Search for the cell housing the specified text and yield its [x, y] center coordinate. 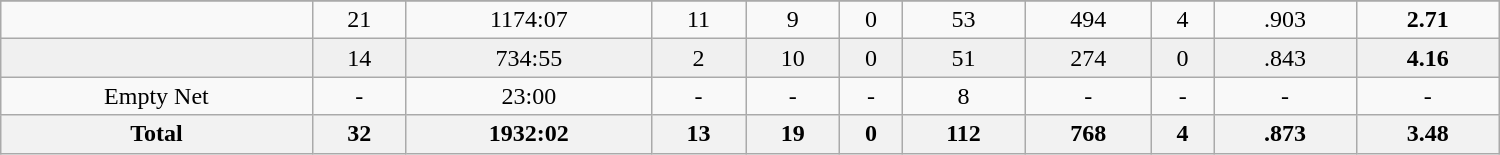
14 [359, 58]
2 [698, 58]
734:55 [528, 58]
10 [793, 58]
2.71 [1428, 20]
19 [793, 134]
1932:02 [528, 134]
112 [964, 134]
8 [964, 96]
21 [359, 20]
494 [1088, 20]
51 [964, 58]
3.48 [1428, 134]
Empty Net [156, 96]
4.16 [1428, 58]
32 [359, 134]
.903 [1286, 20]
13 [698, 134]
768 [1088, 134]
Total [156, 134]
23:00 [528, 96]
.843 [1286, 58]
274 [1088, 58]
11 [698, 20]
9 [793, 20]
1174:07 [528, 20]
.873 [1286, 134]
53 [964, 20]
